Identify which cell holds the provided text, then report its (x, y) central coordinate. 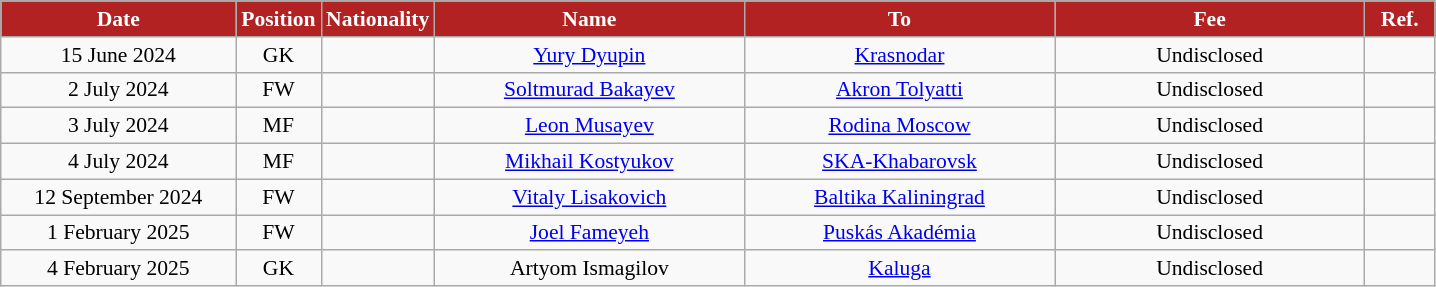
Nationality (378, 19)
Rodina Moscow (899, 126)
1 February 2025 (118, 233)
Position (278, 19)
Name (589, 19)
15 June 2024 (118, 55)
Mikhail Kostyukov (589, 162)
Krasnodar (899, 55)
Baltika Kaliningrad (899, 197)
Artyom Ismagilov (589, 269)
To (899, 19)
Akron Tolyatti (899, 90)
SKA-Khabarovsk (899, 162)
Ref. (1400, 19)
Yury Dyupin (589, 55)
Vitaly Lisakovich (589, 197)
Kaluga (899, 269)
4 February 2025 (118, 269)
Puskás Akadémia (899, 233)
Fee (1210, 19)
2 July 2024 (118, 90)
3 July 2024 (118, 126)
4 July 2024 (118, 162)
Joel Fameyeh (589, 233)
Leon Musayev (589, 126)
Soltmurad Bakayev (589, 90)
12 September 2024 (118, 197)
Date (118, 19)
